Search for the cell housing the specified text and yield its [x, y] center coordinate. 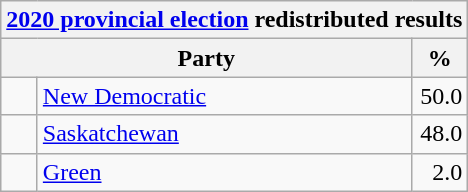
2.0 [440, 172]
Saskatchewan [224, 134]
48.0 [440, 134]
50.0 [440, 96]
Party [206, 58]
2020 provincial election redistributed results [234, 20]
New Democratic [224, 96]
% [440, 58]
Green [224, 172]
